Capture the cell that displays the provided text and extract its (X, Y) central coordinate. 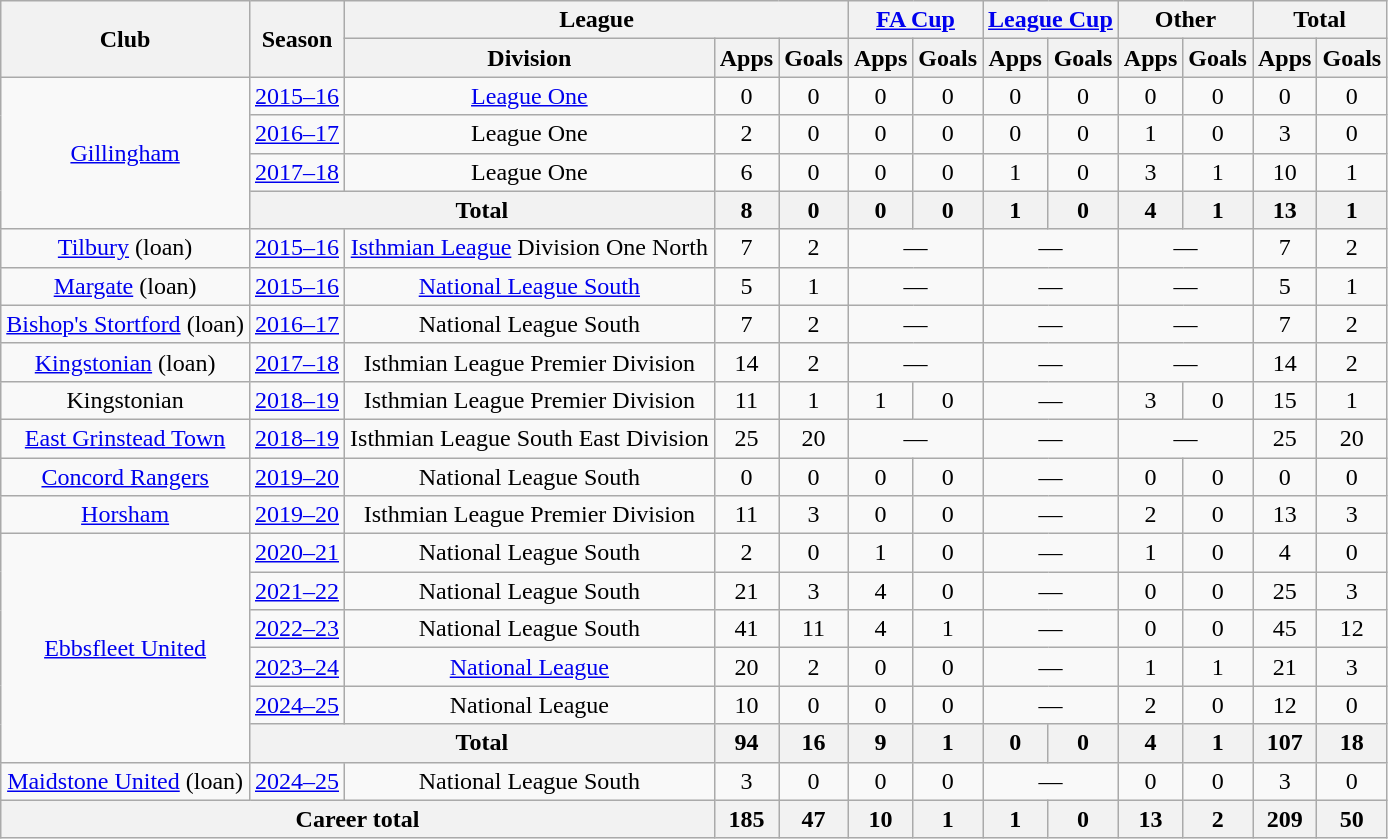
FA Cup (915, 20)
41 (746, 629)
45 (1284, 629)
Other (1185, 20)
Kingstonian (126, 400)
185 (746, 819)
2020–21 (296, 553)
Gillingham (126, 153)
East Grinstead Town (126, 438)
Isthmian League Division One North (530, 248)
8 (746, 210)
Ebbsfleet United (126, 648)
Kingstonian (loan) (126, 362)
Margate (loan) (126, 286)
Tilbury (loan) (126, 248)
Concord Rangers (126, 477)
Club (126, 39)
Season (296, 39)
League Cup (1051, 20)
107 (1284, 743)
2023–24 (296, 667)
50 (1352, 819)
16 (814, 743)
Career total (358, 819)
6 (746, 172)
18 (1352, 743)
Isthmian League South East Division (530, 438)
Bishop's Stortford (loan) (126, 324)
9 (880, 743)
47 (814, 819)
2022–23 (296, 629)
Division (530, 58)
League (597, 20)
Horsham (126, 515)
209 (1284, 819)
15 (1284, 400)
94 (746, 743)
2021–22 (296, 591)
Maidstone United (loan) (126, 781)
